From the cell containing the given text, extract its center point as [x, y] coordinate. 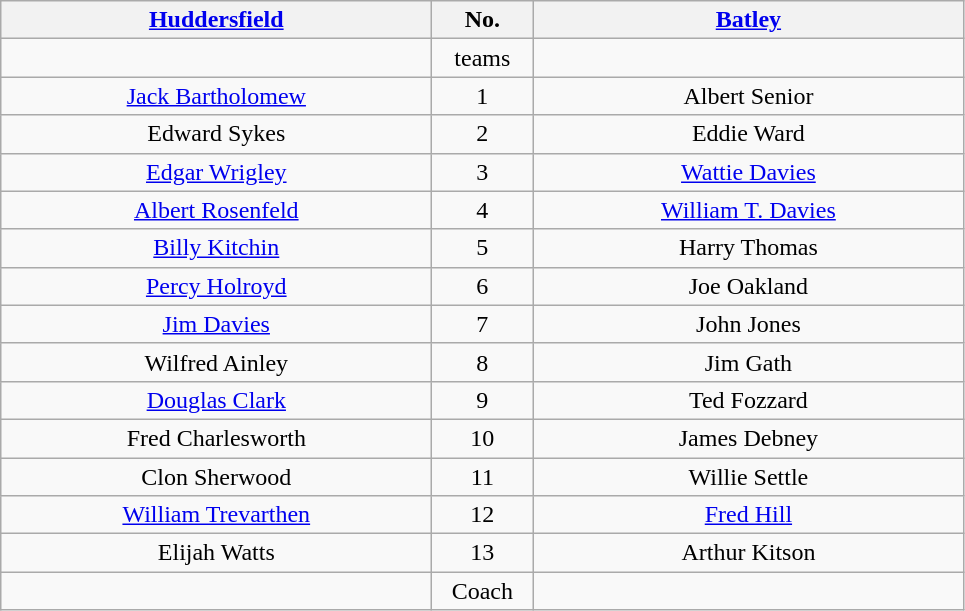
Harry Thomas [748, 248]
6 [482, 286]
Arthur Kitson [748, 553]
Elijah Watts [216, 553]
No. [482, 20]
3 [482, 172]
Edgar Wrigley [216, 172]
Percy Holroyd [216, 286]
Jim Gath [748, 362]
Jack Bartholomew [216, 96]
12 [482, 515]
13 [482, 553]
Billy Kitchin [216, 248]
7 [482, 324]
9 [482, 400]
5 [482, 248]
1 [482, 96]
Joe Oakland [748, 286]
James Debney [748, 438]
William T. Davies [748, 210]
Coach [482, 591]
2 [482, 134]
Albert Senior [748, 96]
Batley [748, 20]
Albert Rosenfeld [216, 210]
Douglas Clark [216, 400]
Wattie Davies [748, 172]
Huddersfield [216, 20]
Jim Davies [216, 324]
Edward Sykes [216, 134]
Willie Settle [748, 477]
Clon Sherwood [216, 477]
Fred Hill [748, 515]
Wilfred Ainley [216, 362]
John Jones [748, 324]
10 [482, 438]
Eddie Ward [748, 134]
teams [482, 58]
William Trevarthen [216, 515]
Ted Fozzard [748, 400]
Fred Charlesworth [216, 438]
4 [482, 210]
11 [482, 477]
8 [482, 362]
